Extract the [x, y] coordinate from the center of the cell holding the provided text.  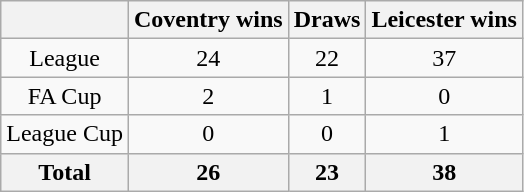
23 [327, 172]
League [65, 58]
League Cup [65, 134]
38 [444, 172]
Leicester wins [444, 20]
26 [208, 172]
37 [444, 58]
2 [208, 96]
22 [327, 58]
FA Cup [65, 96]
Draws [327, 20]
24 [208, 58]
Total [65, 172]
Coventry wins [208, 20]
